Locate the cell with the specified text and output its (X, Y) center coordinate. 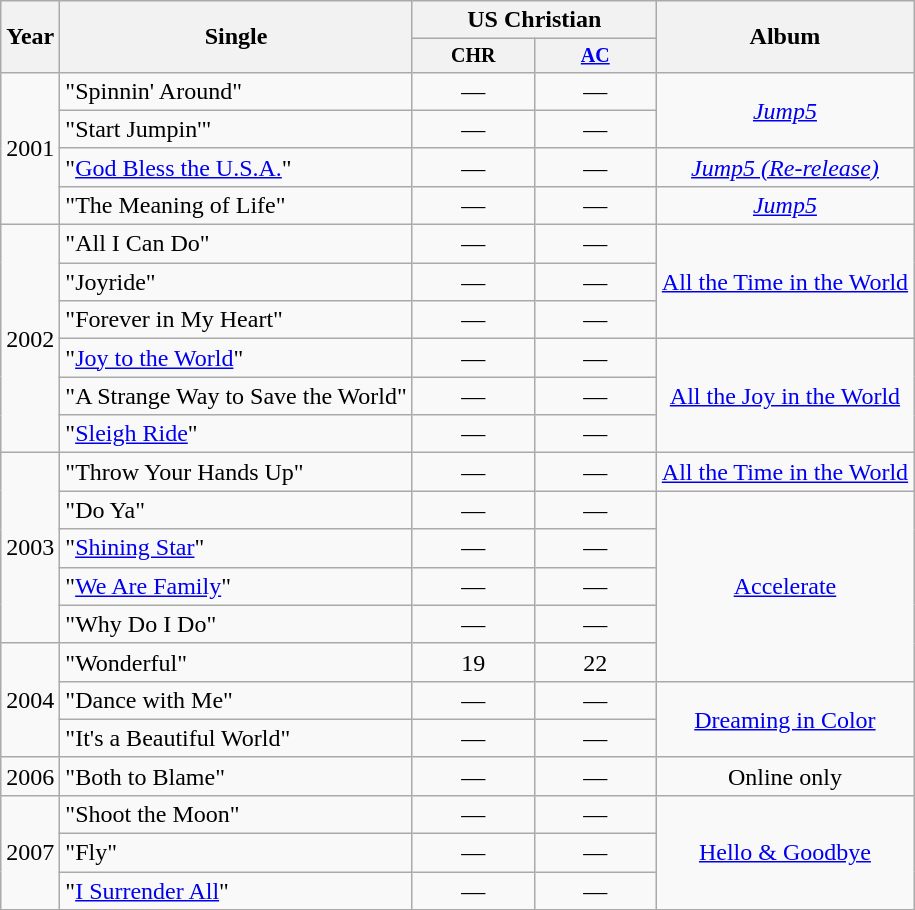
"A Strange Way to Save the World" (236, 396)
"Why Do I Do" (236, 624)
2007 (30, 852)
2003 (30, 548)
Online only (784, 776)
CHR (473, 56)
19 (473, 662)
"Wonderful" (236, 662)
"I Surrender All" (236, 891)
Hello & Goodbye (784, 852)
2001 (30, 148)
"Joy to the World" (236, 358)
US Christian (534, 20)
"Joyride" (236, 282)
2006 (30, 776)
Year (30, 37)
"Start Jumpin'" (236, 129)
Dreaming in Color (784, 719)
"The Meaning of Life" (236, 205)
"We Are Family" (236, 586)
"Both to Blame" (236, 776)
"Fly" (236, 853)
"It's a Beautiful World" (236, 738)
"Shining Star" (236, 548)
Single (236, 37)
"Spinnin' Around" (236, 91)
22 (595, 662)
"God Bless the U.S.A." (236, 167)
"Throw Your Hands Up" (236, 472)
Jump5 (Re-release) (784, 167)
"All I Can Do" (236, 244)
Accelerate (784, 586)
"Sleigh Ride" (236, 434)
2002 (30, 339)
"Forever in My Heart" (236, 320)
All the Joy in the World (784, 396)
"Do Ya" (236, 510)
2004 (30, 700)
"Shoot the Moon" (236, 814)
Album (784, 37)
"Dance with Me" (236, 700)
AC (595, 56)
